From the cell containing the given text, extract its center point as [x, y] coordinate. 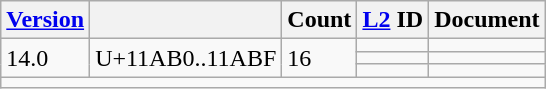
Document [487, 20]
U+11AB0..11ABF [186, 58]
14.0 [46, 58]
L2 ID [393, 20]
Version [46, 20]
Count [320, 20]
16 [320, 58]
